Search for the cell housing the specified text and yield its (X, Y) center coordinate. 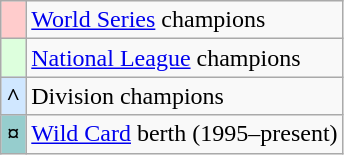
¤ (14, 134)
^ (14, 96)
Wild Card berth (1995–present) (184, 134)
Division champions (184, 96)
National League champions (184, 58)
World Series champions (184, 20)
